Return (X, Y) of the center of cell containing provided text 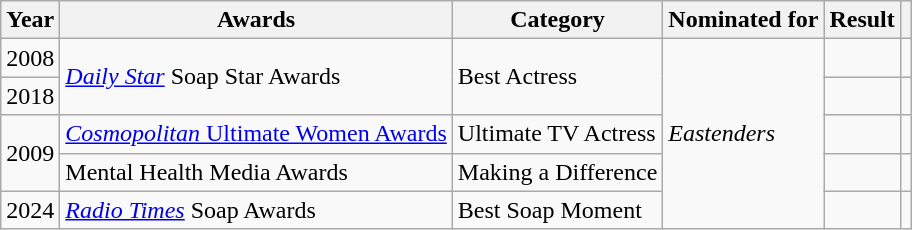
Radio Times Soap Awards (256, 210)
Best Soap Moment (558, 210)
Eastenders (744, 134)
2009 (30, 153)
2008 (30, 58)
2018 (30, 96)
Best Actress (558, 77)
Daily Star Soap Star Awards (256, 77)
Cosmopolitan Ultimate Women Awards (256, 134)
Ultimate TV Actress (558, 134)
Year (30, 20)
Category (558, 20)
Nominated for (744, 20)
Awards (256, 20)
Making a Difference (558, 172)
Result (862, 20)
Mental Health Media Awards (256, 172)
2024 (30, 210)
